Pinpoint the cell where the given text exists, returning its [x, y] midpoint coordinate. 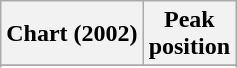
Chart (2002) [72, 34]
Peakposition [189, 34]
